Return the (X, Y) coordinate for the center point of the cell that contains the specified text.  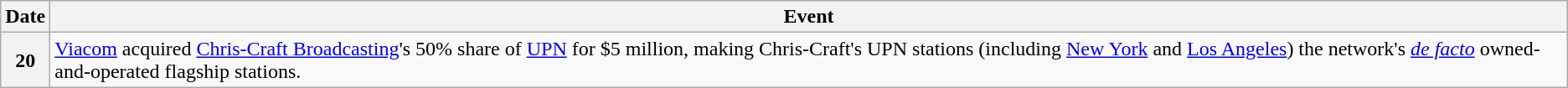
Event (809, 17)
Date (25, 17)
20 (25, 60)
